Return the [X, Y] coordinate for the center point of the cell that contains the specified text.  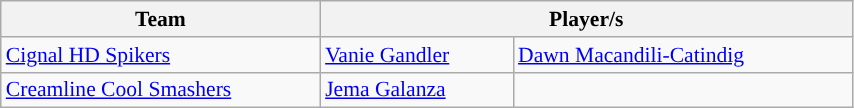
Cignal HD Spikers [160, 55]
Player/s [586, 19]
Dawn Macandili-Catindig [682, 55]
Team [160, 19]
Creamline Cool Smashers [160, 90]
Jema Galanza [416, 90]
Vanie Gandler [416, 55]
